Scan for the cell matching the given text and deliver its [x, y] coordinate at center. 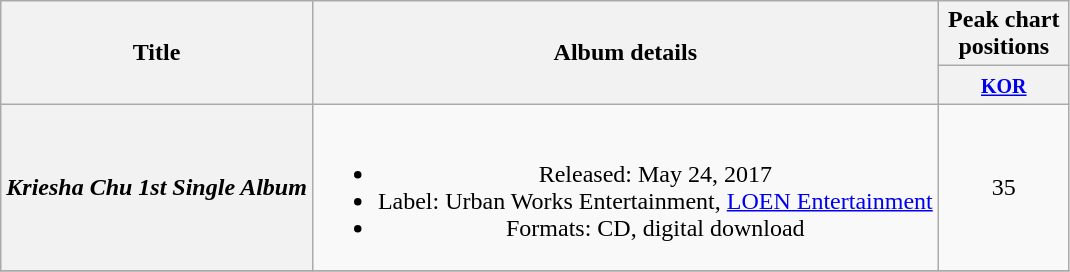
Kriesha Chu 1st Single Album [157, 188]
35 [1004, 188]
KOR [1004, 85]
Title [157, 52]
Album details [625, 52]
Peak chart positions [1004, 34]
Released: May 24, 2017Label: Urban Works Entertainment, LOEN EntertainmentFormats: CD, digital download [625, 188]
